Return the [x, y] coordinate for the center point of the cell that contains the specified text.  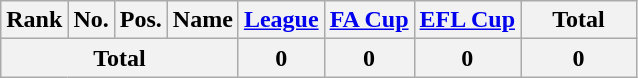
League [281, 20]
Pos. [140, 20]
Name [202, 20]
No. [91, 20]
FA Cup [369, 20]
Rank [34, 20]
EFL Cup [467, 20]
